Return the (X, Y) coordinate for the center point of the cell that contains the specified text.  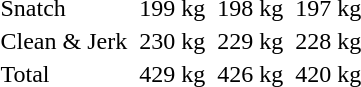
229 kg (250, 41)
230 kg (172, 41)
